Search for the cell housing the specified text and yield its [x, y] center coordinate. 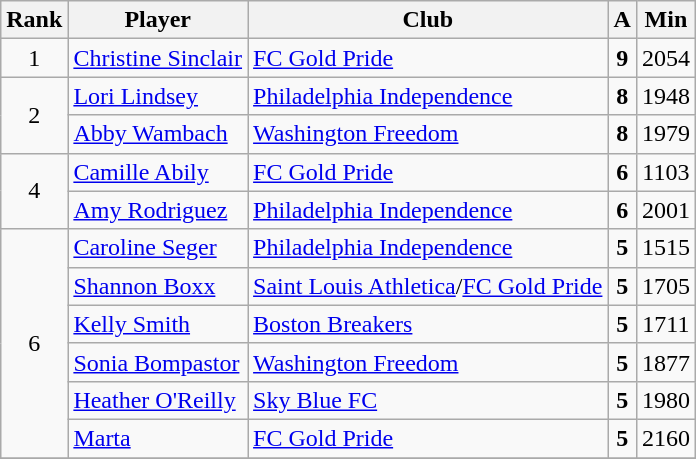
1103 [666, 172]
1 [34, 58]
Sky Blue FC [428, 400]
2001 [666, 210]
1979 [666, 134]
Camille Abily [158, 172]
1877 [666, 362]
1948 [666, 96]
Boston Breakers [428, 324]
2 [34, 115]
Saint Louis Athletica/FC Gold Pride [428, 286]
2054 [666, 58]
Shannon Boxx [158, 286]
Heather O'Reilly [158, 400]
9 [622, 58]
Player [158, 20]
Rank [34, 20]
1705 [666, 286]
Club [428, 20]
1980 [666, 400]
Amy Rodriguez [158, 210]
4 [34, 191]
1711 [666, 324]
Min [666, 20]
Sonia Bompastor [158, 362]
2160 [666, 438]
Kelly Smith [158, 324]
Christine Sinclair [158, 58]
Lori Lindsey [158, 96]
Caroline Seger [158, 248]
1515 [666, 248]
Marta [158, 438]
A [622, 20]
Abby Wambach [158, 134]
